Extract the (X, Y) coordinate from the center of the cell holding the provided text.  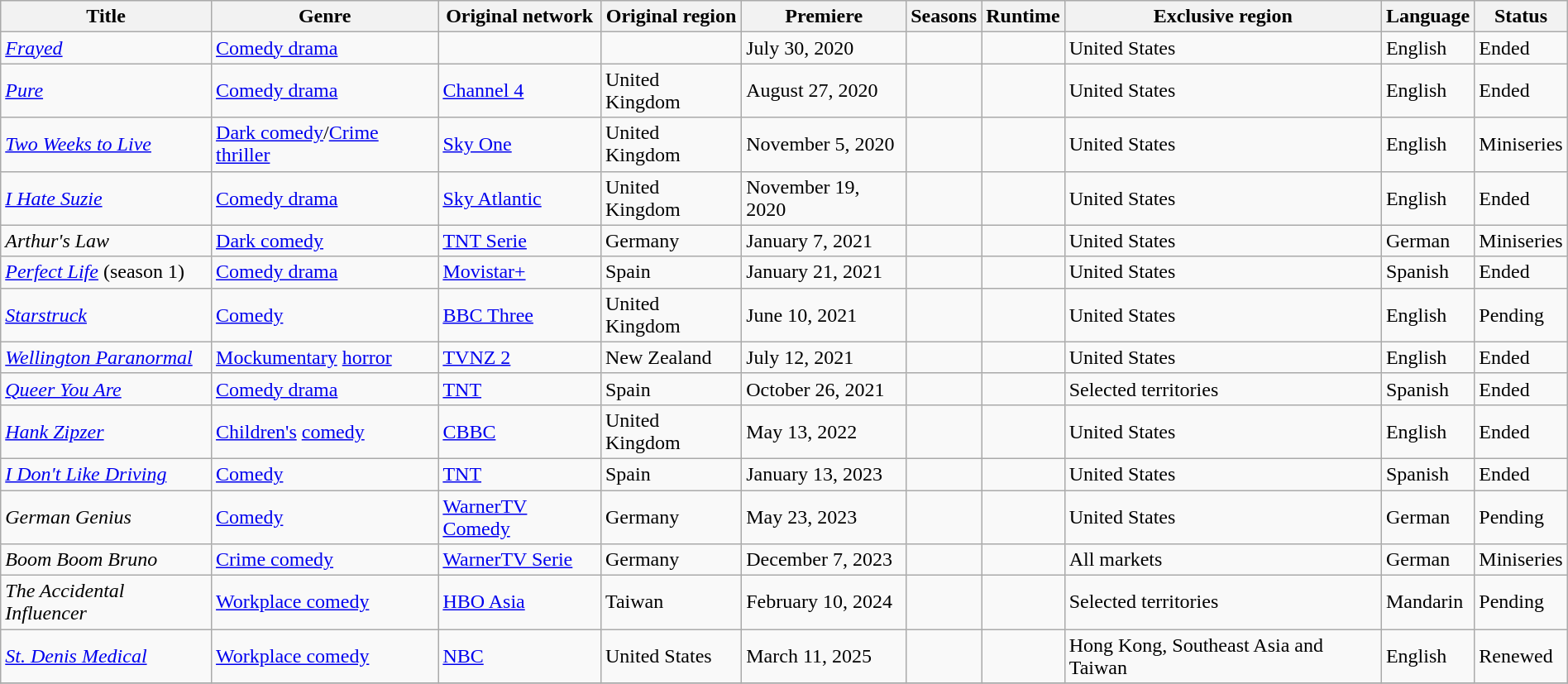
May 13, 2022 (824, 432)
June 10, 2021 (824, 314)
February 10, 2024 (824, 602)
Two Weeks to Live (106, 144)
Exclusive region (1222, 17)
Frayed (106, 48)
NBC (519, 657)
January 21, 2021 (824, 272)
TNT Serie (519, 241)
Status (1521, 17)
Pure (106, 91)
Title (106, 17)
German Genius (106, 516)
Dark comedy (325, 241)
WarnerTV Serie (519, 560)
March 11, 2025 (824, 657)
BBC Three (519, 314)
December 7, 2023 (824, 560)
Genre (325, 17)
July 12, 2021 (824, 357)
Arthur's Law (106, 241)
TVNZ 2 (519, 357)
Dark comedy/Crime thriller (325, 144)
Premiere (824, 17)
July 30, 2020 (824, 48)
Starstruck (106, 314)
Perfect Life (season 1) (106, 272)
Seasons (944, 17)
January 7, 2021 (824, 241)
Mandarin (1427, 602)
January 13, 2023 (824, 474)
Mockumentary horror (325, 357)
Children's comedy (325, 432)
Queer You Are (106, 389)
New Zealand (671, 357)
November 19, 2020 (824, 199)
Movistar+ (519, 272)
October 26, 2021 (824, 389)
I Hate Suzie (106, 199)
CBBC (519, 432)
Channel 4 (519, 91)
Wellington Paranormal (106, 357)
Hank Zipzer (106, 432)
Crime comedy (325, 560)
Sky One (519, 144)
I Don't Like Driving (106, 474)
May 23, 2023 (824, 516)
Original network (519, 17)
Taiwan (671, 602)
All markets (1222, 560)
St. Denis Medical (106, 657)
Runtime (1023, 17)
Hong Kong, Southeast Asia and Taiwan (1222, 657)
August 27, 2020 (824, 91)
Original region (671, 17)
November 5, 2020 (824, 144)
Boom Boom Bruno (106, 560)
The Accidental Influencer (106, 602)
Language (1427, 17)
HBO Asia (519, 602)
Renewed (1521, 657)
Sky Atlantic (519, 199)
WarnerTV Comedy (519, 516)
